Identify which cell holds the provided text, then report its (x, y) central coordinate. 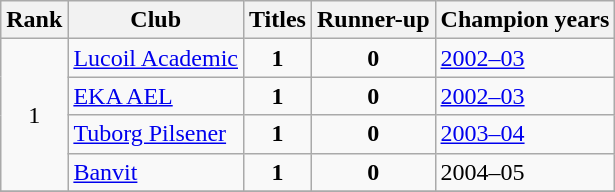
Lucoil Academic (156, 58)
2003–04 (525, 134)
Champion years (525, 20)
Club (156, 20)
EKA AEL (156, 96)
Tuborg Pilsener (156, 134)
Titles (278, 20)
Banvit (156, 172)
2004–05 (525, 172)
Rank (34, 20)
Runner-up (373, 20)
